Capture the cell that displays the provided text and extract its [x, y] central coordinate. 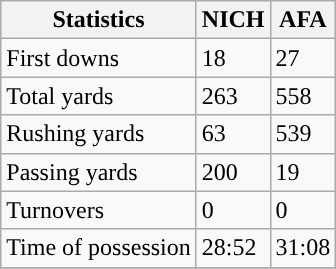
NICH [233, 20]
Turnovers [99, 210]
31:08 [303, 248]
First downs [99, 58]
Time of possession [99, 248]
Total yards [99, 96]
200 [233, 172]
558 [303, 96]
19 [303, 172]
Statistics [99, 20]
28:52 [233, 248]
27 [303, 58]
18 [233, 58]
539 [303, 134]
Rushing yards [99, 134]
63 [233, 134]
263 [233, 96]
AFA [303, 20]
Passing yards [99, 172]
